Output the (X, Y) coordinate of the center of the cell containing the given text.  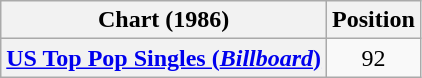
US Top Pop Singles (Billboard) (164, 58)
92 (374, 58)
Position (374, 20)
Chart (1986) (164, 20)
